Pinpoint the cell where the given text exists, returning its [X, Y] midpoint coordinate. 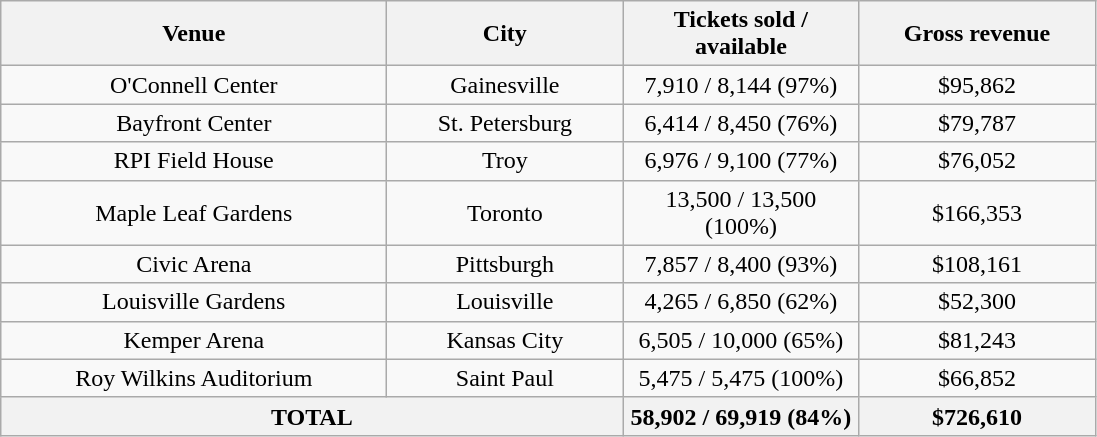
TOTAL [312, 416]
$52,300 [977, 302]
$81,243 [977, 340]
6,505 / 10,000 (65%) [741, 340]
13,500 / 13,500 (100%) [741, 212]
Gross revenue [977, 34]
RPI Field House [194, 161]
Saint Paul [505, 378]
Kemper Arena [194, 340]
$726,610 [977, 416]
$66,852 [977, 378]
4,265 / 6,850 (62%) [741, 302]
Venue [194, 34]
$108,161 [977, 264]
Toronto [505, 212]
Pittsburgh [505, 264]
6,976 / 9,100 (77%) [741, 161]
$76,052 [977, 161]
Louisville [505, 302]
7,857 / 8,400 (93%) [741, 264]
$166,353 [977, 212]
Civic Arena [194, 264]
Troy [505, 161]
Bayfront Center [194, 123]
7,910 / 8,144 (97%) [741, 85]
6,414 / 8,450 (76%) [741, 123]
Louisville Gardens [194, 302]
Tickets sold / available [741, 34]
O'Connell Center [194, 85]
St. Petersburg [505, 123]
Maple Leaf Gardens [194, 212]
$95,862 [977, 85]
5,475 / 5,475 (100%) [741, 378]
Gainesville [505, 85]
Kansas City [505, 340]
58,902 / 69,919 (84%) [741, 416]
City [505, 34]
Roy Wilkins Auditorium [194, 378]
$79,787 [977, 123]
